Scan for the cell matching the given text and deliver its (X, Y) coordinate at center. 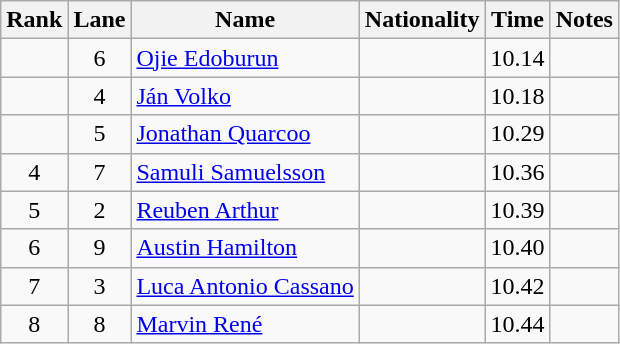
10.14 (518, 58)
Time (518, 20)
3 (100, 286)
Ojie Edoburun (245, 58)
Ján Volko (245, 96)
10.44 (518, 324)
Nationality (422, 20)
Marvin René (245, 324)
2 (100, 210)
10.39 (518, 210)
Jonathan Quarcoo (245, 134)
Name (245, 20)
10.36 (518, 172)
Notes (584, 20)
Rank (34, 20)
10.18 (518, 96)
9 (100, 248)
10.42 (518, 286)
Lane (100, 20)
Samuli Samuelsson (245, 172)
Austin Hamilton (245, 248)
Reuben Arthur (245, 210)
10.40 (518, 248)
Luca Antonio Cassano (245, 286)
10.29 (518, 134)
